For the text-containing cell, return its midpoint in (x, y) coordinate format. 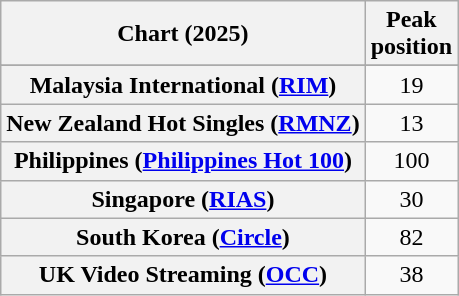
Peakposition (411, 34)
30 (411, 199)
Chart (2025) (183, 34)
New Zealand Hot Singles (RMNZ) (183, 123)
South Korea (Circle) (183, 237)
100 (411, 161)
Malaysia International (RIM) (183, 85)
38 (411, 275)
Philippines (Philippines Hot 100) (183, 161)
82 (411, 237)
UK Video Streaming (OCC) (183, 275)
19 (411, 85)
Singapore (RIAS) (183, 199)
13 (411, 123)
